Detect which cell encompasses the target text, then output its [X, Y] center coordinate. 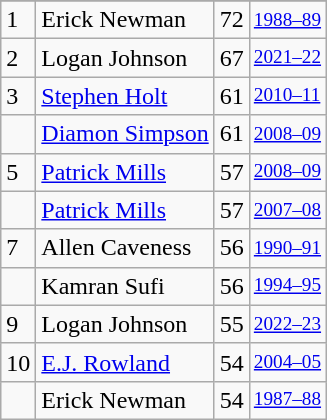
1990–91 [287, 248]
2 [18, 58]
2010–11 [287, 96]
10 [18, 362]
Kamran Sufi [125, 286]
3 [18, 96]
2007–08 [287, 210]
Stephen Holt [125, 96]
72 [232, 20]
2022–23 [287, 324]
9 [18, 324]
Diamon Simpson [125, 134]
2004–05 [287, 362]
2021–22 [287, 58]
5 [18, 172]
7 [18, 248]
E.J. Rowland [125, 362]
67 [232, 58]
1987–88 [287, 400]
1988–89 [287, 20]
1994–95 [287, 286]
55 [232, 324]
Allen Caveness [125, 248]
1 [18, 20]
